Scan for the cell matching the given text and deliver its [x, y] coordinate at center. 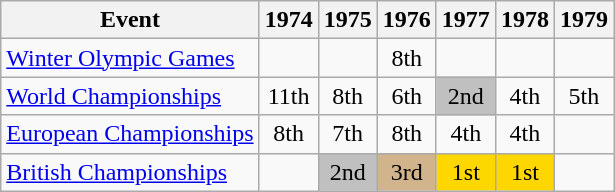
11th [288, 96]
1977 [466, 20]
6th [406, 96]
3rd [406, 172]
Winter Olympic Games [130, 58]
1974 [288, 20]
1975 [348, 20]
5th [584, 96]
British Championships [130, 172]
World Championships [130, 96]
1979 [584, 20]
1978 [524, 20]
7th [348, 134]
Event [130, 20]
1976 [406, 20]
European Championships [130, 134]
